Extract the [x, y] coordinate from the center of the cell holding the provided text.  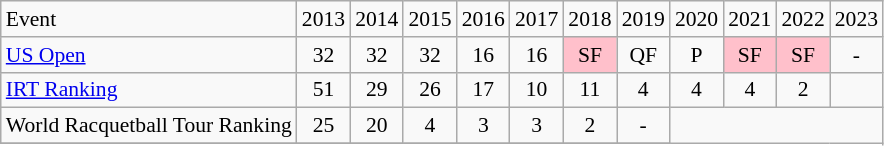
2013 [324, 19]
2021 [750, 19]
2020 [696, 19]
2017 [536, 19]
Event [149, 19]
11 [590, 90]
17 [484, 90]
2016 [484, 19]
51 [324, 90]
20 [376, 126]
2019 [644, 19]
29 [376, 90]
2015 [430, 19]
QF [644, 55]
25 [324, 126]
2022 [802, 19]
IRT Ranking [149, 90]
2014 [376, 19]
10 [536, 90]
26 [430, 90]
2023 [856, 19]
P [696, 55]
US Open [149, 55]
2018 [590, 19]
World Racquetball Tour Ranking [149, 126]
